Capture the cell that displays the provided text and extract its [x, y] central coordinate. 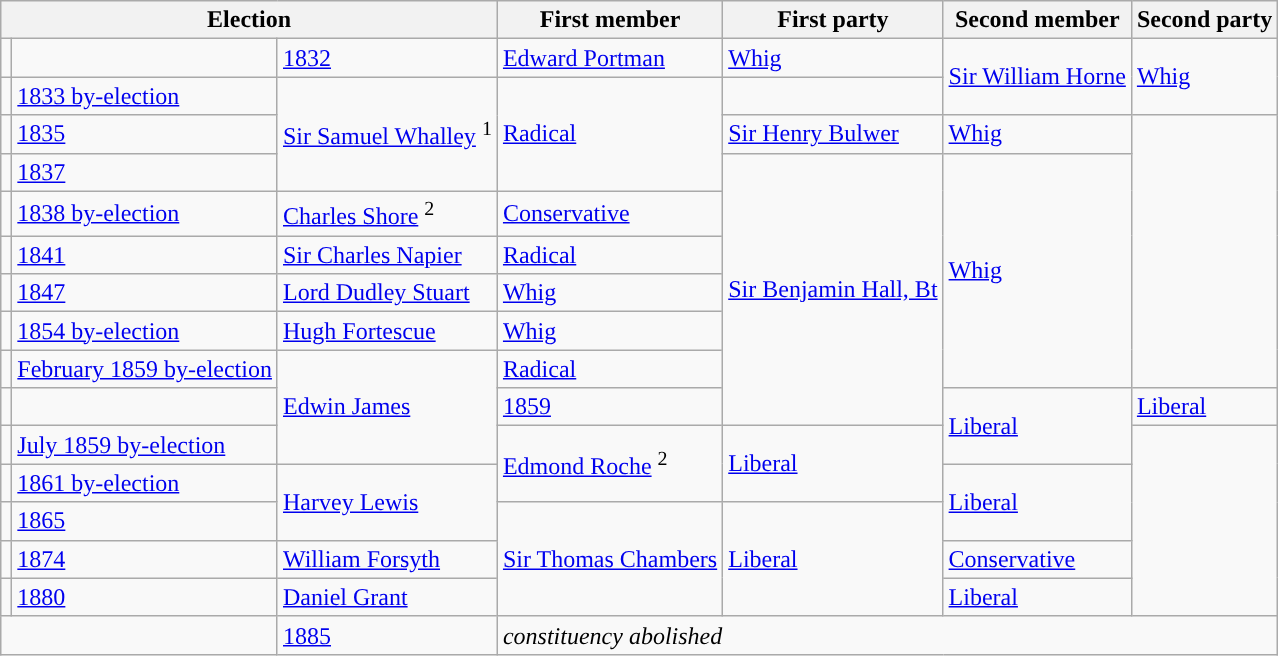
1865 [145, 521]
Sir William Horne [1037, 77]
February 1859 by-election [145, 369]
First member [610, 20]
Edwin James [387, 407]
1885 [387, 635]
1880 [145, 597]
1837 [145, 172]
Daniel Grant [387, 597]
Second party [1204, 20]
1832 [387, 58]
1838 by-election [145, 214]
constituency abolished [887, 635]
1841 [145, 255]
Sir Samuel Whalley 1 [387, 134]
Hugh Fortescue [387, 331]
1854 by-election [145, 331]
1835 [145, 134]
Harvey Lewis [387, 502]
Lord Dudley Stuart [387, 293]
William Forsyth [387, 559]
First party [833, 20]
Sir Charles Napier [387, 255]
Second member [1037, 20]
1859 [610, 407]
1861 by-election [145, 483]
1833 by-election [145, 96]
Election [250, 20]
1874 [145, 559]
Sir Benjamin Hall, Bt [833, 290]
July 1859 by-election [145, 445]
1847 [145, 293]
Sir Thomas Chambers [610, 559]
Sir Henry Bulwer [833, 134]
Edmond Roche 2 [610, 464]
Edward Portman [610, 58]
Charles Shore 2 [387, 214]
